Determine the [X, Y] coordinate at the center of the cell enclosing the given text.  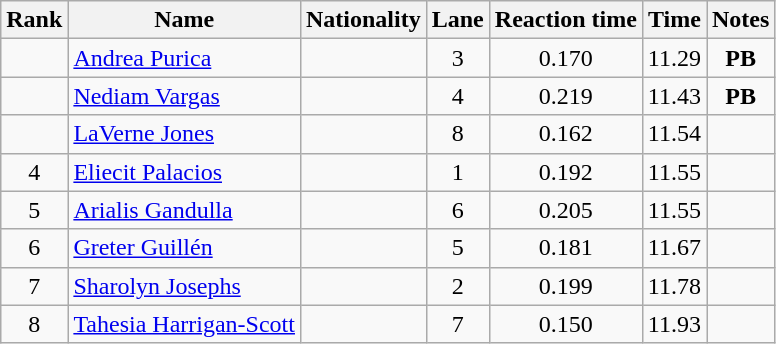
2 [458, 286]
Nediam Vargas [184, 96]
0.205 [566, 210]
11.93 [674, 324]
11.54 [674, 134]
Greter Guillén [184, 248]
0.199 [566, 286]
0.181 [566, 248]
Eliecit Palacios [184, 172]
0.170 [566, 58]
Tahesia Harrigan-Scott [184, 324]
11.78 [674, 286]
LaVerne Jones [184, 134]
Name [184, 20]
Andrea Purica [184, 58]
0.162 [566, 134]
Sharolyn Josephs [184, 286]
Time [674, 20]
11.29 [674, 58]
Rank [34, 20]
11.43 [674, 96]
Reaction time [566, 20]
0.192 [566, 172]
Arialis Gandulla [184, 210]
0.219 [566, 96]
Nationality [363, 20]
Notes [740, 20]
0.150 [566, 324]
3 [458, 58]
11.67 [674, 248]
1 [458, 172]
Lane [458, 20]
